Extract the (X, Y) coordinate from the center of the cell holding the provided text.  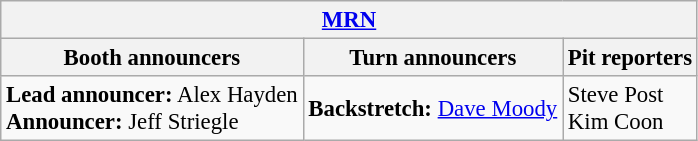
MRN (350, 20)
Backstretch: Dave Moody (432, 108)
Lead announcer: Alex HaydenAnnouncer: Jeff Striegle (152, 108)
Pit reporters (630, 58)
Booth announcers (152, 58)
Steve PostKim Coon (630, 108)
Turn announcers (432, 58)
